Search for the cell housing the specified text and yield its (x, y) center coordinate. 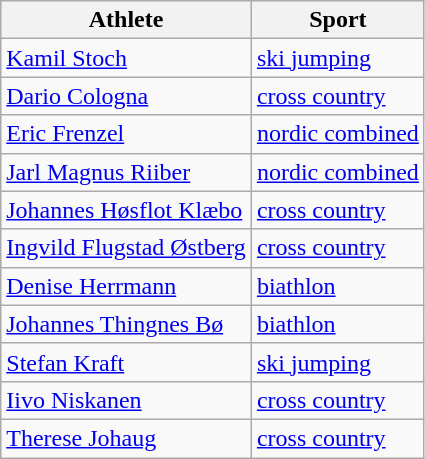
Johannes Thingnes Bø (126, 324)
Therese Johaug (126, 438)
Stefan Kraft (126, 362)
Kamil Stoch (126, 58)
Eric Frenzel (126, 134)
Iivo Niskanen (126, 400)
Athlete (126, 20)
Denise Herrmann (126, 286)
Dario Cologna (126, 96)
Johannes Høsflot Klæbo (126, 210)
Jarl Magnus Riiber (126, 172)
Sport (338, 20)
Ingvild Flugstad Østberg (126, 248)
